Pinpoint the cell where the given text exists, returning its (x, y) midpoint coordinate. 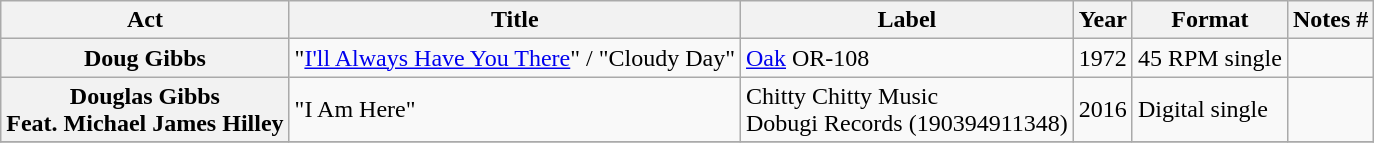
Format (1210, 20)
Notes # (1330, 20)
Oak OR-108 (908, 58)
Year (1102, 20)
Doug Gibbs (145, 58)
2016 (1102, 110)
Chitty Chitty MusicDobugi Records (190394911348) (908, 110)
"I Am Here" (514, 110)
"I'll Always Have You There" / "Cloudy Day" (514, 58)
Digital single (1210, 110)
45 RPM single (1210, 58)
Douglas GibbsFeat. Michael James Hilley (145, 110)
Title (514, 20)
1972 (1102, 58)
Label (908, 20)
Act (145, 20)
